Identify which cell holds the provided text, then report its (X, Y) central coordinate. 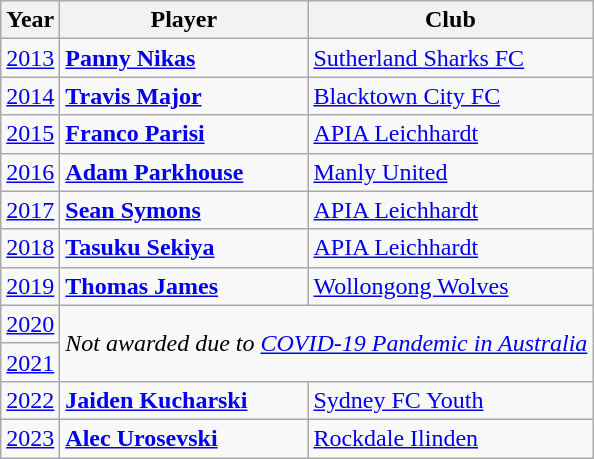
Tasuku Sekiya (184, 248)
Thomas James (184, 286)
Not awarded due to COVID-19 Pandemic in Australia (326, 343)
Wollongong Wolves (450, 286)
Sutherland Sharks FC (450, 58)
2022 (30, 400)
Travis Major (184, 96)
Player (184, 20)
Alec Urosevski (184, 438)
2013 (30, 58)
Rockdale Ilinden (450, 438)
2019 (30, 286)
2021 (30, 362)
2014 (30, 96)
2023 (30, 438)
Club (450, 20)
Sean Symons (184, 210)
2016 (30, 172)
Year (30, 20)
2017 (30, 210)
Blacktown City FC (450, 96)
Franco Parisi (184, 134)
Panny Nikas (184, 58)
Adam Parkhouse (184, 172)
2015 (30, 134)
2018 (30, 248)
2020 (30, 324)
Sydney FC Youth (450, 400)
Jaiden Kucharski (184, 400)
Manly United (450, 172)
